Return the [x, y] coordinate for the center point of the cell that contains the specified text.  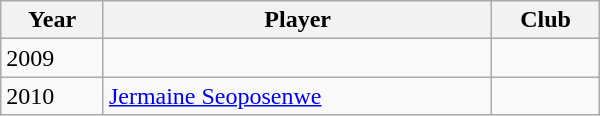
2010 [52, 96]
Player [298, 20]
2009 [52, 58]
Year [52, 20]
Club [546, 20]
Jermaine Seoposenwe [298, 96]
